Detect which cell encompasses the target text, then output its (x, y) center coordinate. 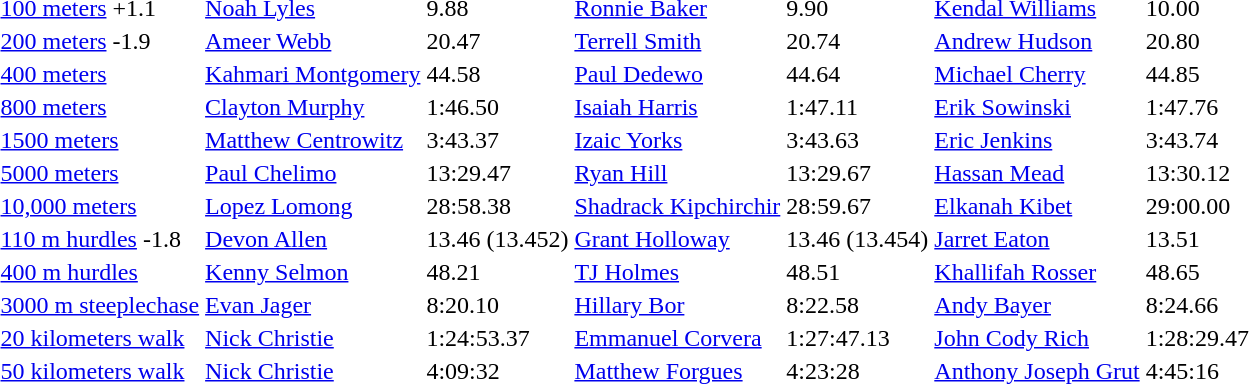
Michael Cherry (1037, 74)
Elkanah Kibet (1037, 206)
44.64 (858, 74)
Nick Christie (313, 338)
Clayton Murphy (313, 107)
Devon Allen (313, 239)
44.58 (498, 74)
Hillary Bor (678, 305)
13:29.67 (858, 173)
8:20.10 (498, 305)
1:24:53.37 (498, 338)
Lopez Lomong (313, 206)
Andy Bayer (1037, 305)
Ameer Webb (313, 41)
Isaiah Harris (678, 107)
Paul Chelimo (313, 173)
48.21 (498, 272)
48.51 (858, 272)
1:27:47.13 (858, 338)
Andrew Hudson (1037, 41)
Terrell Smith (678, 41)
20.74 (858, 41)
Eric Jenkins (1037, 140)
28:59.67 (858, 206)
John Cody Rich (1037, 338)
28:58.38 (498, 206)
TJ Holmes (678, 272)
Matthew Centrowitz (313, 140)
3:43.63 (858, 140)
Jarret Eaton (1037, 239)
3:43.37 (498, 140)
Khallifah Rosser (1037, 272)
Shadrack Kipchirchir (678, 206)
Emmanuel Corvera (678, 338)
Hassan Mead (1037, 173)
Izaic Yorks (678, 140)
1:47.11 (858, 107)
Kahmari Montgomery (313, 74)
Ryan Hill (678, 173)
Paul Dedewo (678, 74)
13:29.47 (498, 173)
1:46.50 (498, 107)
20.47 (498, 41)
Kenny Selmon (313, 272)
13.46 (13.452) (498, 239)
Grant Holloway (678, 239)
13.46 (13.454) (858, 239)
Evan Jager (313, 305)
Erik Sowinski (1037, 107)
8:22.58 (858, 305)
